For the text-containing cell, return its midpoint in (x, y) coordinate format. 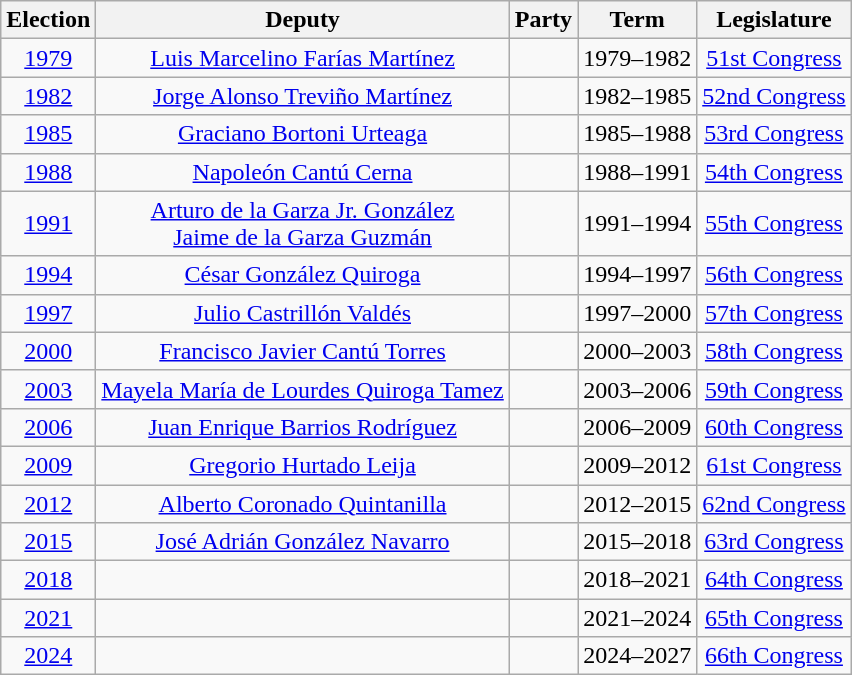
2012–2015 (638, 503)
56th Congress (774, 275)
1997–2000 (638, 313)
2000–2003 (638, 351)
58th Congress (774, 351)
Legislature (774, 20)
Alberto Coronado Quintanilla (302, 503)
1991–1994 (638, 224)
Term (638, 20)
59th Congress (774, 389)
2021–2024 (638, 618)
Gregorio Hurtado Leija (302, 465)
Election (48, 20)
2021 (48, 618)
1991 (48, 224)
1985 (48, 134)
Napoleón Cantú Cerna (302, 172)
1979–1982 (638, 58)
54th Congress (774, 172)
1979 (48, 58)
51st Congress (774, 58)
1985–1988 (638, 134)
2009 (48, 465)
52nd Congress (774, 96)
61st Congress (774, 465)
José Adrián González Navarro (302, 542)
Francisco Javier Cantú Torres (302, 351)
1982 (48, 96)
2003–2006 (638, 389)
2018 (48, 580)
2015–2018 (638, 542)
2024–2027 (638, 656)
62nd Congress (774, 503)
2000 (48, 351)
60th Congress (774, 427)
1994–1997 (638, 275)
2024 (48, 656)
2003 (48, 389)
1982–1985 (638, 96)
Juan Enrique Barrios Rodríguez (302, 427)
Graciano Bortoni Urteaga (302, 134)
55th Congress (774, 224)
57th Congress (774, 313)
64th Congress (774, 580)
53rd Congress (774, 134)
1997 (48, 313)
César González Quiroga (302, 275)
2006–2009 (638, 427)
Julio Castrillón Valdés (302, 313)
1994 (48, 275)
Mayela María de Lourdes Quiroga Tamez (302, 389)
1988 (48, 172)
2006 (48, 427)
2018–2021 (638, 580)
Party (543, 20)
Arturo de la Garza Jr. GonzálezJaime de la Garza Guzmán (302, 224)
2012 (48, 503)
Jorge Alonso Treviño Martínez (302, 96)
66th Congress (774, 656)
Deputy (302, 20)
Luis Marcelino Farías Martínez (302, 58)
2009–2012 (638, 465)
65th Congress (774, 618)
1988–1991 (638, 172)
2015 (48, 542)
63rd Congress (774, 542)
